Find where the given text appears and provide that cell's center as (x, y) coordinate. 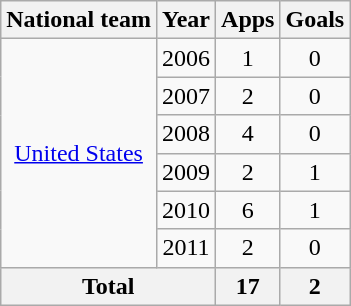
2008 (186, 134)
Year (186, 20)
National team (79, 20)
Total (108, 286)
17 (248, 286)
6 (248, 210)
2007 (186, 96)
2006 (186, 58)
2011 (186, 248)
Apps (248, 20)
Goals (315, 20)
4 (248, 134)
United States (79, 153)
2009 (186, 172)
2010 (186, 210)
